Detect which cell encompasses the target text, then output its (x, y) center coordinate. 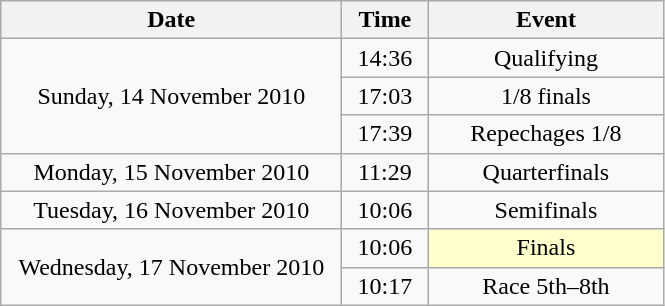
Sunday, 14 November 2010 (172, 96)
Wednesday, 17 November 2010 (172, 267)
14:36 (385, 58)
Semifinals (546, 210)
Date (172, 20)
17:03 (385, 96)
Repechages 1/8 (546, 134)
Quarterfinals (546, 172)
17:39 (385, 134)
1/8 finals (546, 96)
Qualifying (546, 58)
Monday, 15 November 2010 (172, 172)
Time (385, 20)
10:17 (385, 286)
Event (546, 20)
Tuesday, 16 November 2010 (172, 210)
Race 5th–8th (546, 286)
Finals (546, 248)
11:29 (385, 172)
